Return the [X, Y] coordinate for the center point of the cell that contains the specified text.  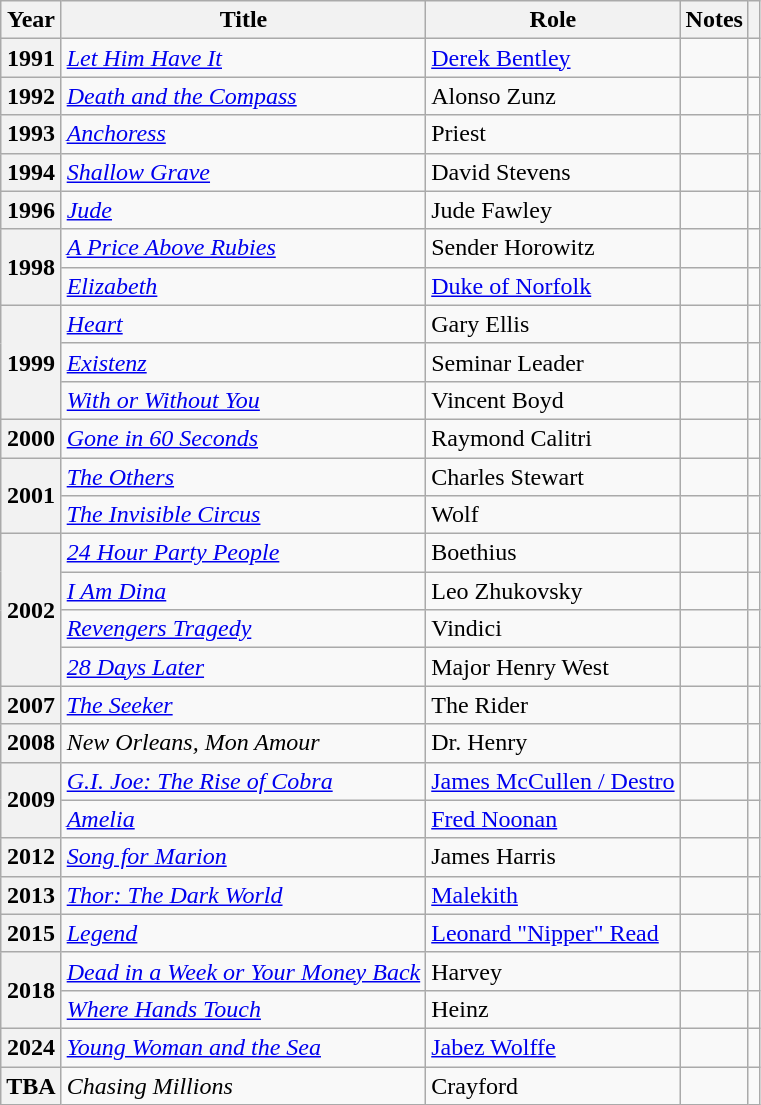
Wolf [553, 515]
1991 [31, 58]
Heart [244, 324]
James Harris [553, 857]
Malekith [553, 895]
1993 [31, 134]
Shallow Grave [244, 172]
24 Hour Party People [244, 553]
2013 [31, 895]
Heinz [553, 1009]
James McCullen / Destro [553, 781]
Song for Marion [244, 857]
Jude [244, 210]
Let Him Have It [244, 58]
2009 [31, 800]
Role [553, 20]
2000 [31, 438]
Seminar Leader [553, 362]
1996 [31, 210]
Jabez Wolffe [553, 1047]
Revengers Tragedy [244, 629]
Leo Zhukovsky [553, 591]
Thor: The Dark World [244, 895]
Jude Fawley [553, 210]
Young Woman and the Sea [244, 1047]
The Rider [553, 705]
New Orleans, Mon Amour [244, 743]
1998 [31, 267]
Priest [553, 134]
Death and the Compass [244, 96]
2015 [31, 933]
2024 [31, 1047]
Major Henry West [553, 667]
Leonard "Nipper" Read [553, 933]
Crayford [553, 1085]
David Stevens [553, 172]
1994 [31, 172]
Duke of Norfolk [553, 286]
The Invisible Circus [244, 515]
The Seeker [244, 705]
28 Days Later [244, 667]
Dead in a Week or Your Money Back [244, 971]
Vincent Boyd [553, 400]
Sender Horowitz [553, 248]
Boethius [553, 553]
The Others [244, 477]
2008 [31, 743]
Chasing Millions [244, 1085]
Derek Bentley [553, 58]
Dr. Henry [553, 743]
Amelia [244, 819]
A Price Above Rubies [244, 248]
Gone in 60 Seconds [244, 438]
Where Hands Touch [244, 1009]
Harvey [553, 971]
1999 [31, 362]
G.I. Joe: The Rise of Cobra [244, 781]
Gary Ellis [553, 324]
Fred Noonan [553, 819]
2002 [31, 610]
1992 [31, 96]
TBA [31, 1085]
Legend [244, 933]
Anchoress [244, 134]
Title [244, 20]
Alonso Zunz [553, 96]
2018 [31, 990]
Vindici [553, 629]
Notes [714, 20]
Existenz [244, 362]
Raymond Calitri [553, 438]
Elizabeth [244, 286]
2007 [31, 705]
Charles Stewart [553, 477]
I Am Dina [244, 591]
Year [31, 20]
2012 [31, 857]
2001 [31, 496]
With or Without You [244, 400]
